Capture the cell that displays the provided text and extract its (x, y) central coordinate. 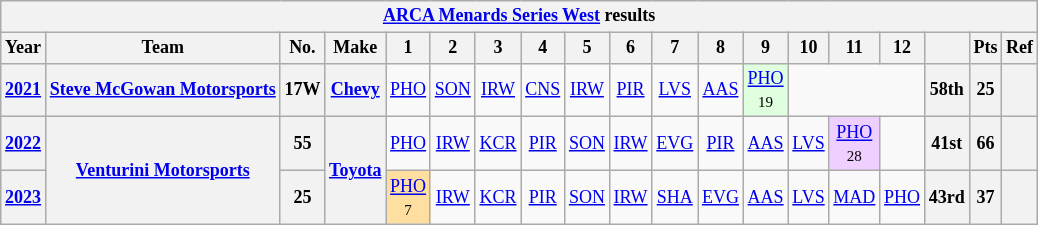
4 (543, 48)
Ref (1020, 48)
Pts (986, 48)
41st (946, 144)
Team (162, 48)
5 (588, 48)
PHO28 (854, 144)
CNS (543, 90)
66 (986, 144)
SHA (675, 197)
MAD (854, 197)
2022 (24, 144)
12 (902, 48)
PHO7 (408, 197)
Chevy (356, 90)
Year (24, 48)
3 (498, 48)
7 (675, 48)
37 (986, 197)
17W (302, 90)
ARCA Menards Series West results (520, 16)
8 (721, 48)
43rd (946, 197)
1 (408, 48)
10 (808, 48)
2 (452, 48)
No. (302, 48)
Make (356, 48)
Toyota (356, 170)
55 (302, 144)
6 (630, 48)
PHO19 (766, 90)
2021 (24, 90)
2023 (24, 197)
58th (946, 90)
9 (766, 48)
11 (854, 48)
Steve McGowan Motorsports (162, 90)
Venturini Motorsports (162, 170)
